Identify which cell holds the provided text, then report its [x, y] central coordinate. 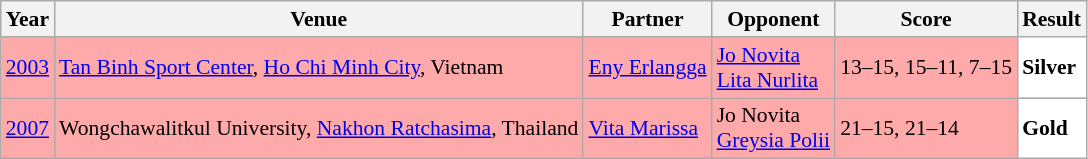
Score [926, 19]
Gold [1052, 128]
21–15, 21–14 [926, 128]
2007 [28, 128]
Opponent [774, 19]
Wongchawalitkul University, Nakhon Ratchasima, Thailand [318, 128]
2003 [28, 68]
Tan Binh Sport Center, Ho Chi Minh City, Vietnam [318, 68]
Year [28, 19]
Partner [647, 19]
Vita Marissa [647, 128]
Venue [318, 19]
13–15, 15–11, 7–15 [926, 68]
Result [1052, 19]
Eny Erlangga [647, 68]
Jo Novita Lita Nurlita [774, 68]
Jo Novita Greysia Polii [774, 128]
Silver [1052, 68]
